Return [X, Y] of the center of cell containing provided text 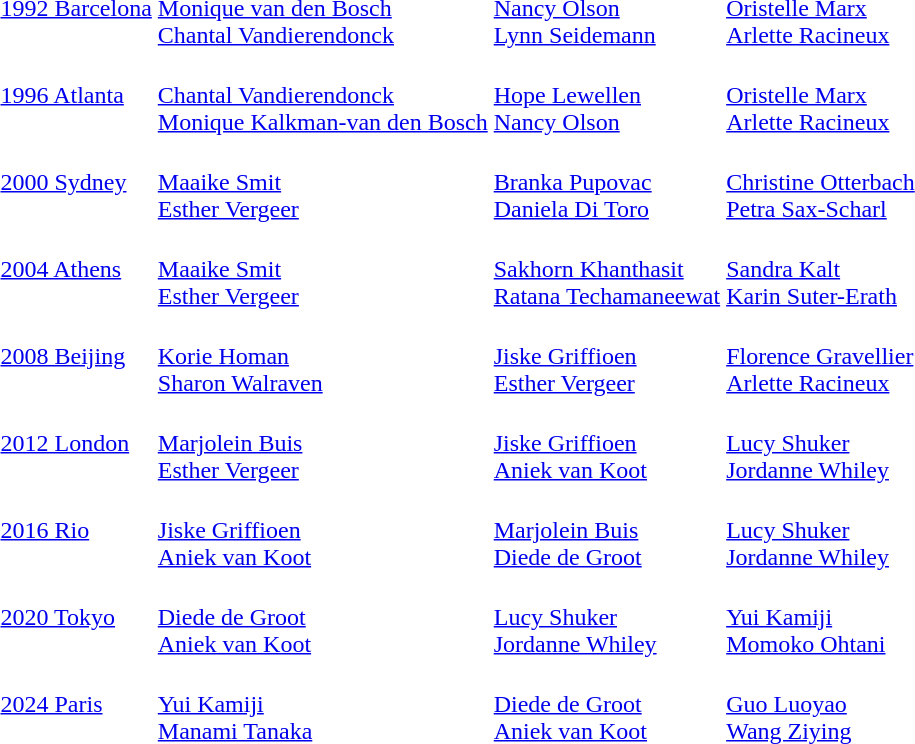
Sakhorn Khanthasit Ratana Techamaneewat [606, 269]
Korie Homan Sharon Walraven [322, 356]
Diede de GrootAniek van Koot [322, 617]
Chantal Vandierendonck Monique Kalkman-van den Bosch [322, 95]
Marjolein BuisDiede de Groot [606, 530]
Hope Lewellen Nancy Olson [606, 95]
Marjolein BuisEsther Vergeer [322, 443]
Branka Pupovac Daniela Di Toro [606, 182]
Jiske Griffioen Esther Vergeer [606, 356]
Lucy ShukerJordanne Whiley [606, 617]
